Return (x, y) of the center of cell containing provided text 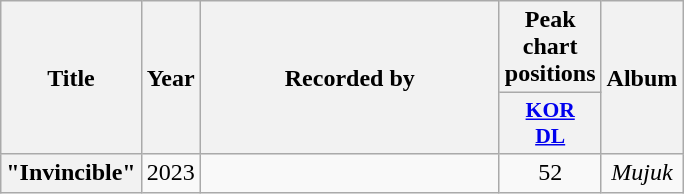
Mujuk (642, 173)
Year (170, 78)
52 (550, 173)
Recorded by (350, 78)
Peak chart positions (550, 47)
Title (71, 78)
Album (642, 78)
KORDL (550, 124)
"Invincible" (71, 173)
2023 (170, 173)
